For the text-containing cell, return its midpoint in [x, y] coordinate format. 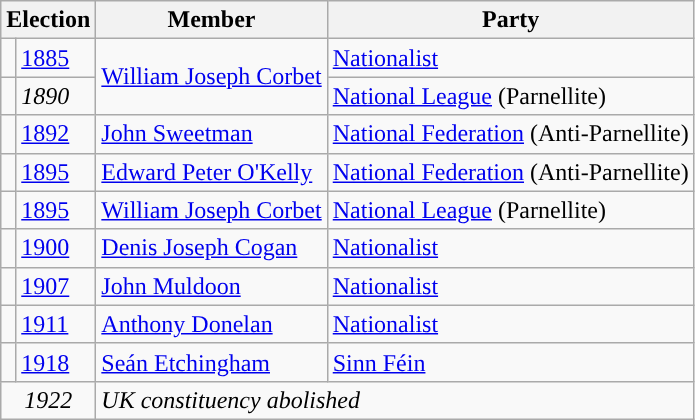
John Muldoon [212, 286]
1900 [56, 248]
Election [48, 20]
John Sweetman [212, 134]
Edward Peter O'Kelly [212, 172]
1918 [56, 362]
Sinn Féin [510, 362]
1885 [56, 58]
1911 [56, 324]
UK constituency abolished [395, 400]
1922 [48, 400]
Anthony Donelan [212, 324]
1892 [56, 134]
Denis Joseph Cogan [212, 248]
Seán Etchingham [212, 362]
Party [510, 20]
1890 [56, 96]
1907 [56, 286]
Member [212, 20]
